Capture the cell that displays the provided text and extract its (X, Y) central coordinate. 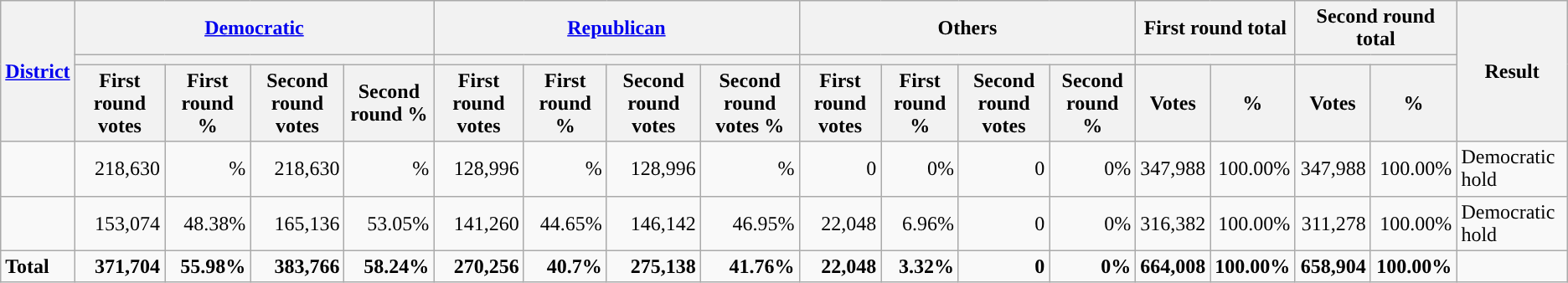
383,766 (297, 266)
146,142 (653, 223)
658,904 (1333, 266)
153,074 (120, 223)
District (38, 71)
664,008 (1173, 266)
141,260 (479, 223)
371,704 (120, 266)
58.24% (389, 266)
Total (38, 266)
Others (967, 28)
311,278 (1333, 223)
Second round total (1375, 28)
3.32% (920, 266)
41.76% (750, 266)
Result (1512, 71)
270,256 (479, 266)
First round total (1215, 28)
53.05% (389, 223)
316,382 (1173, 223)
Republican (616, 28)
Democratic (255, 28)
46.95% (750, 223)
6.96% (920, 223)
48.38% (208, 223)
40.7% (565, 266)
44.65% (565, 223)
165,136 (297, 223)
Second round votes % (750, 103)
275,138 (653, 266)
55.98% (208, 266)
